Identify which cell holds the provided text, then report its [x, y] central coordinate. 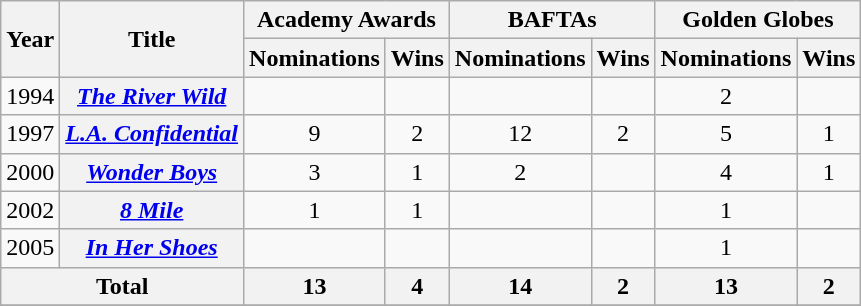
Title [152, 39]
In Her Shoes [152, 248]
The River Wild [152, 96]
Total [122, 286]
9 [315, 134]
5 [726, 134]
8 Mile [152, 210]
BAFTAs [552, 20]
Golden Globes [758, 20]
Year [30, 39]
1994 [30, 96]
2005 [30, 248]
3 [315, 172]
Wonder Boys [152, 172]
2002 [30, 210]
1997 [30, 134]
2000 [30, 172]
12 [520, 134]
14 [520, 286]
L.A. Confidential [152, 134]
Academy Awards [347, 20]
